Scan for the cell matching the given text and deliver its [X, Y] coordinate at center. 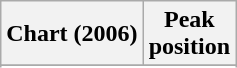
Peakposition [189, 34]
Chart (2006) [72, 34]
